From the cell containing the given text, extract its center point as (x, y) coordinate. 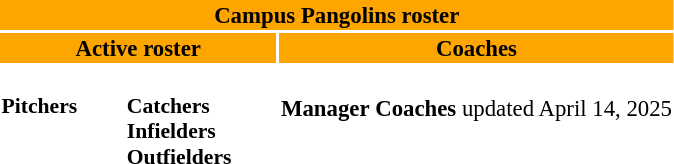
Active roster (138, 48)
Campus Pangolins roster (336, 15)
Coaches (476, 48)
